Detect which cell encompasses the target text, then output its (X, Y) center coordinate. 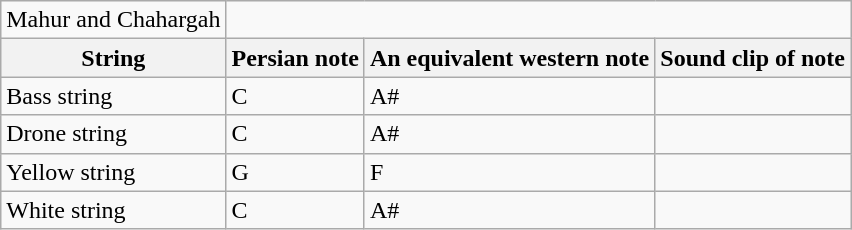
Bass string (114, 96)
Yellow string (114, 172)
F (509, 172)
Mahur and Chahargah (114, 20)
Drone string (114, 134)
Persian note (295, 58)
Sound clip of note (753, 58)
G (295, 172)
String (114, 58)
White string (114, 210)
An equivalent western note (509, 58)
